Determine the [X, Y] coordinate at the center of the cell enclosing the given text.  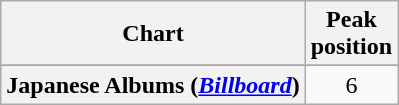
Chart [153, 34]
6 [351, 85]
Peakposition [351, 34]
Japanese Albums (Billboard) [153, 85]
